Search for the cell housing the specified text and yield its [x, y] center coordinate. 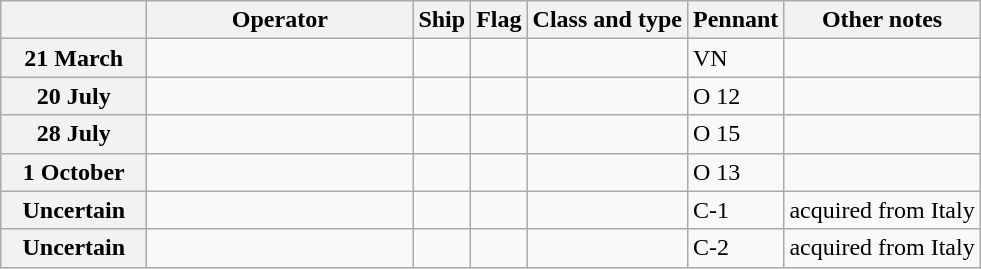
Ship [442, 20]
O 13 [735, 172]
Other notes [882, 20]
Pennant [735, 20]
Operator [280, 20]
1 October [74, 172]
Flag [499, 20]
C-2 [735, 248]
O 12 [735, 96]
O 15 [735, 134]
C-1 [735, 210]
21 March [74, 58]
Class and type [607, 20]
28 July [74, 134]
VN [735, 58]
20 July [74, 96]
